Capture the cell that displays the provided text and extract its [X, Y] central coordinate. 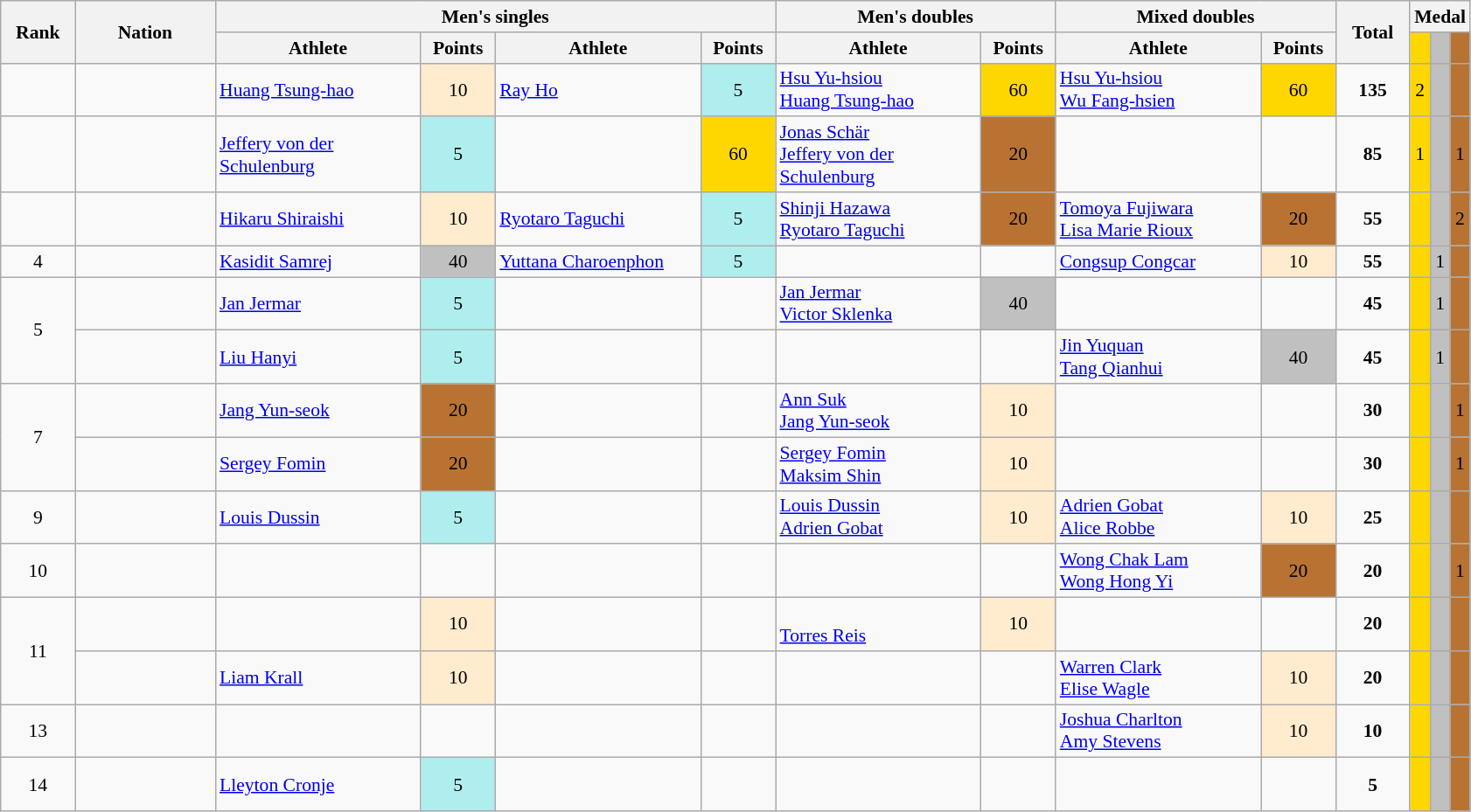
Ann SukJang Yun-seok [878, 411]
13 [38, 731]
Congsup Congcar [1158, 261]
Jan JermarVictor Sklenka [878, 304]
Torres Reis [878, 624]
Ray Ho [598, 89]
Jonas SchärJeffery von der Schulenburg [878, 156]
Shinji HazawaRyotaro Taguchi [878, 219]
Mixed doubles [1196, 17]
Lleyton Cronje [318, 785]
Ryotaro Taguchi [598, 219]
Sergey FominMaksim Shin [878, 463]
Louis Dussin [318, 517]
Liam Krall [318, 678]
Wong Chak LamWong Hong Yi [1158, 572]
Adrien GobatAlice Robbe [1158, 517]
Kasidit Samrej [318, 261]
Hsu Yu-hsiouWu Fang-hsien [1158, 89]
Jang Yun-seok [318, 411]
Huang Tsung-hao [318, 89]
Rank [38, 31]
25 [1373, 517]
Jeffery von der Schulenburg [318, 156]
135 [1373, 89]
Hsu Yu-hsiouHuang Tsung-hao [878, 89]
Jan Jermar [318, 304]
Louis DussinAdrien Gobat [878, 517]
Jin YuquanTang Qianhui [1158, 357]
Yuttana Charoenphon [598, 261]
Warren ClarkElise Wagle [1158, 678]
7 [38, 437]
Joshua CharltonAmy Stevens [1158, 731]
Tomoya FujiwaraLisa Marie Rioux [1158, 219]
Hikaru Shiraishi [318, 219]
Sergey Fomin [318, 463]
Nation [145, 31]
Men's doubles [915, 17]
Men's singles [495, 17]
85 [1373, 156]
Total [1373, 31]
4 [38, 261]
14 [38, 785]
11 [38, 651]
9 [38, 517]
Liu Hanyi [318, 357]
Medal [1440, 17]
